Detect which cell encompasses the target text, then output its (x, y) center coordinate. 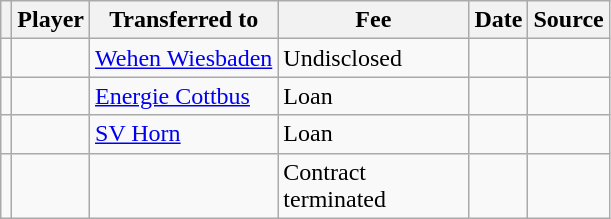
SV Horn (184, 134)
Wehen Wiesbaden (184, 58)
Undisclosed (374, 58)
Transferred to (184, 20)
Date (498, 20)
Player (51, 20)
Fee (374, 20)
Contract terminated (374, 186)
Source (568, 20)
Energie Cottbus (184, 96)
